Capture the cell that displays the provided text and extract its [X, Y] central coordinate. 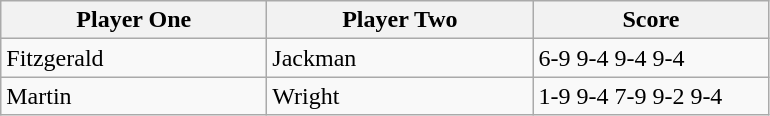
Fitzgerald [134, 58]
Jackman [400, 58]
1-9 9-4 7-9 9-2 9-4 [651, 96]
Score [651, 20]
6-9 9-4 9-4 9-4 [651, 58]
Martin [134, 96]
Wright [400, 96]
Player Two [400, 20]
Player One [134, 20]
